Detect which cell encompasses the target text, then output its [x, y] center coordinate. 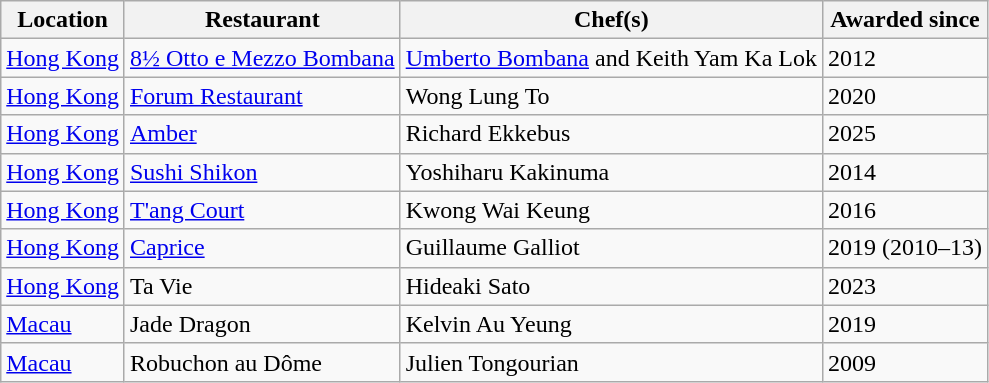
Wong Lung To [611, 96]
2009 [904, 362]
2025 [904, 134]
Chef(s) [611, 20]
Restaurant [262, 20]
2016 [904, 210]
Julien Tongourian [611, 362]
Yoshiharu Kakinuma [611, 172]
Jade Dragon [262, 324]
Forum Restaurant [262, 96]
Umberto Bombana and Keith Yam Ka Lok [611, 58]
8½ Otto e Mezzo Bombana [262, 58]
2023 [904, 286]
2020 [904, 96]
Caprice [262, 248]
2012 [904, 58]
Kelvin Au Yeung [611, 324]
Ta Vie [262, 286]
Richard Ekkebus [611, 134]
Kwong Wai Keung [611, 210]
T'ang Court [262, 210]
Hideaki Sato [611, 286]
Awarded since [904, 20]
2014 [904, 172]
Guillaume Galliot [611, 248]
Robuchon au Dôme [262, 362]
2019 [904, 324]
2019 (2010–13) [904, 248]
Amber [262, 134]
Sushi Shikon [262, 172]
Location [63, 20]
